Locate the cell with the specified text and output its (X, Y) center coordinate. 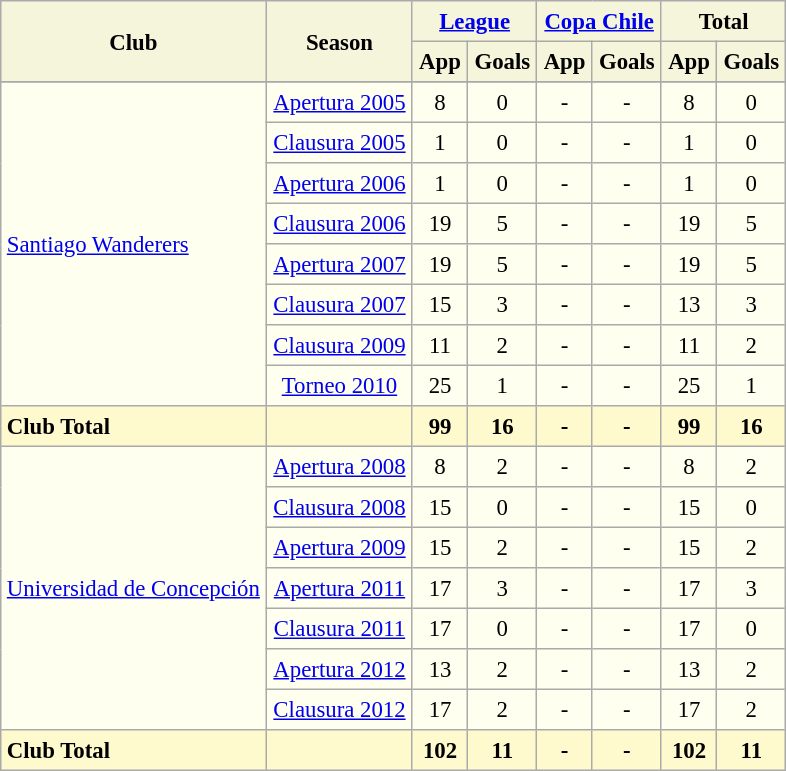
Universidad de Concepción (134, 588)
Apertura 2007 (340, 264)
Clausura 2012 (340, 709)
Clausura 2009 (340, 345)
Torneo 2010 (340, 385)
League (474, 21)
Copa Chile (600, 21)
Total (724, 21)
Season (340, 42)
Clausura 2005 (340, 142)
Santiago Wanderers (134, 244)
Club (134, 42)
Clausura 2006 (340, 223)
Apertura 2006 (340, 183)
Apertura 2008 (340, 466)
Apertura 2011 (340, 588)
Clausura 2008 (340, 507)
Clausura 2011 (340, 628)
Apertura 2009 (340, 547)
Apertura 2005 (340, 102)
Clausura 2007 (340, 304)
Apertura 2012 (340, 669)
